Return (x, y) of the center of cell containing provided text 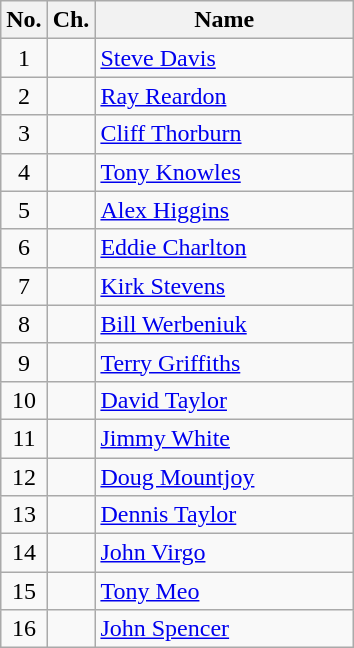
6 (24, 248)
14 (24, 553)
15 (24, 591)
Doug Mountjoy (224, 477)
Jimmy White (224, 438)
16 (24, 629)
Tony Meo (224, 591)
13 (24, 515)
David Taylor (224, 400)
7 (24, 286)
Bill Werbeniuk (224, 324)
4 (24, 172)
9 (24, 362)
John Virgo (224, 553)
3 (24, 134)
Eddie Charlton (224, 248)
5 (24, 210)
John Spencer (224, 629)
Steve Davis (224, 58)
No. (24, 20)
11 (24, 438)
2 (24, 96)
Ch. (71, 20)
Tony Knowles (224, 172)
Name (224, 20)
Kirk Stevens (224, 286)
1 (24, 58)
10 (24, 400)
Dennis Taylor (224, 515)
Terry Griffiths (224, 362)
Alex Higgins (224, 210)
Cliff Thorburn (224, 134)
8 (24, 324)
Ray Reardon (224, 96)
12 (24, 477)
